Scan for the cell matching the given text and deliver its [X, Y] coordinate at center. 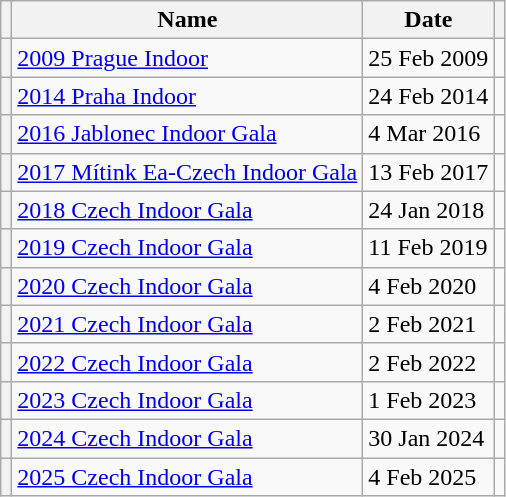
4 Feb 2025 [428, 477]
30 Jan 2024 [428, 438]
25 Feb 2009 [428, 58]
11 Feb 2019 [428, 248]
Name [188, 20]
2014 Praha Indoor [188, 96]
13 Feb 2017 [428, 172]
2 Feb 2021 [428, 324]
1 Feb 2023 [428, 400]
4 Mar 2016 [428, 134]
Date [428, 20]
2022 Czech Indoor Gala [188, 362]
2 Feb 2022 [428, 362]
2025 Czech Indoor Gala [188, 477]
24 Feb 2014 [428, 96]
4 Feb 2020 [428, 286]
2009 Prague Indoor [188, 58]
2016 Jablonec Indoor Gala [188, 134]
2018 Czech Indoor Gala [188, 210]
2019 Czech Indoor Gala [188, 248]
2017 Mítink Ea-Czech Indoor Gala [188, 172]
2023 Czech Indoor Gala [188, 400]
2021 Czech Indoor Gala [188, 324]
2020 Czech Indoor Gala [188, 286]
2024 Czech Indoor Gala [188, 438]
24 Jan 2018 [428, 210]
